Identify which cell holds the provided text, then report its [x, y] central coordinate. 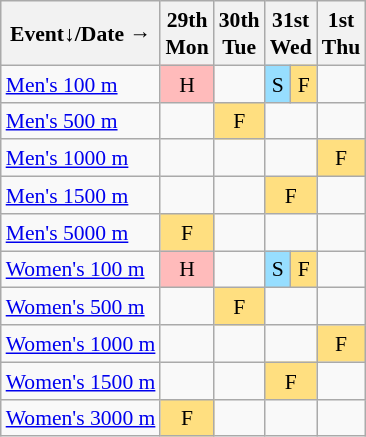
Women's 3000 m [81, 418]
1stThu [342, 33]
31stWed [291, 33]
Event↓/Date → [81, 33]
Men's 100 m [81, 84]
Men's 5000 m [81, 232]
Men's 1000 m [81, 158]
Men's 500 m [81, 120]
30thTue [240, 33]
Men's 1500 m [81, 194]
Women's 100 m [81, 268]
Women's 1500 m [81, 380]
29thMon [186, 33]
Women's 1000 m [81, 344]
Women's 500 m [81, 306]
